Capture the cell that displays the provided text and extract its (X, Y) central coordinate. 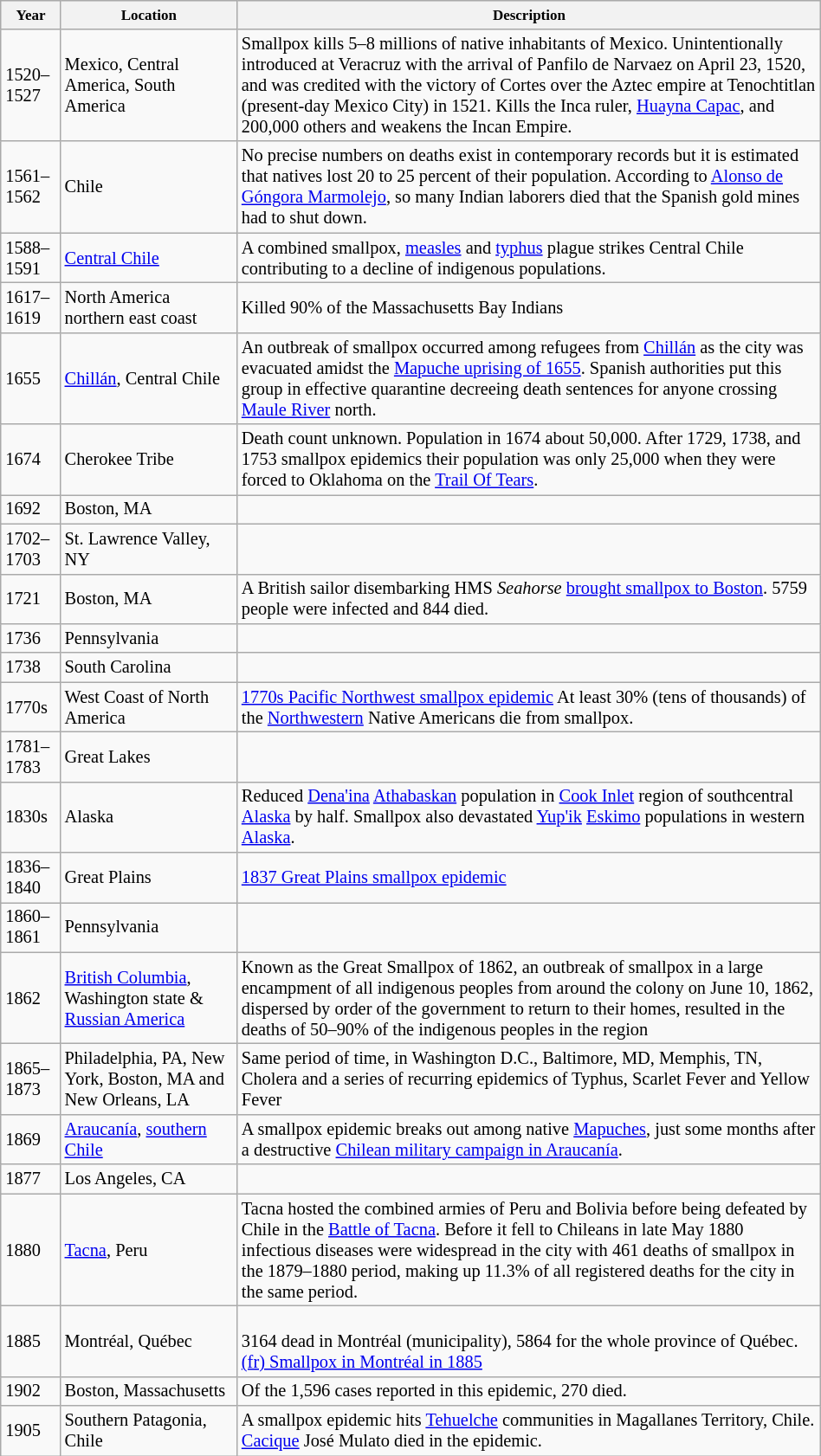
1588–1591 (30, 258)
1674 (30, 460)
Great Plains (149, 878)
1877 (30, 1179)
A smallpox epidemic hits Tehuelche communities in Magallanes Territory, Chile. Cacique José Mulato died in the epidemic. (529, 1431)
Cherokee Tribe (149, 460)
1702–1703 (30, 549)
1885 (30, 1342)
1736 (30, 639)
North America northern east coast (149, 308)
Los Angeles, CA (149, 1179)
West Coast of North America (149, 707)
Southern Patagonia, Chile (149, 1431)
1862 (30, 998)
A combined smallpox, measles and typhus plague strikes Central Chile contributing to a decline of indigenous populations. (529, 258)
British Columbia, Washington state & Russian America (149, 998)
1770s Pacific Northwest smallpox epidemic At least 30% (tens of thousands) of the Northwestern Native Americans die from smallpox. (529, 707)
1830s (30, 817)
1869 (30, 1140)
St. Lawrence Valley, NY (149, 549)
1692 (30, 510)
Mexico, Central America, South America (149, 86)
1770s (30, 707)
Location (149, 15)
3164 dead in Montréal (municipality), 5864 for the whole province of Québec. (fr) Smallpox in Montréal in 1885 (529, 1342)
1721 (30, 599)
Killed 90% of the Massachusetts Bay Indians (529, 308)
Philadelphia, PA, New York, Boston, MA and New Orleans, LA (149, 1079)
1617–1619 (30, 308)
1520–1527 (30, 86)
Year (30, 15)
Montréal, Québec (149, 1342)
A smallpox epidemic breaks out among native Mapuches, just some months after a destructive Chilean military campaign in Araucanía. (529, 1140)
Description (529, 15)
1738 (30, 667)
Boston, Massachusetts (149, 1391)
1880 (30, 1250)
1561–1562 (30, 187)
A British sailor disembarking HMS Seahorse brought smallpox to Boston. 5759 people were infected and 844 died. (529, 599)
1836–1840 (30, 878)
1837 Great Plains smallpox epidemic (529, 878)
Araucanía, southern Chile (149, 1140)
1655 (30, 378)
South Carolina (149, 667)
1860–1861 (30, 928)
1781–1783 (30, 757)
Alaska (149, 817)
Chile (149, 187)
Tacna, Peru (149, 1250)
1865–1873 (30, 1079)
Chillán, Central Chile (149, 378)
Great Lakes (149, 757)
1902 (30, 1391)
1905 (30, 1431)
Central Chile (149, 258)
Of the 1,596 cases reported in this epidemic, 270 died. (529, 1391)
